Search for the cell housing the specified text and yield its (X, Y) center coordinate. 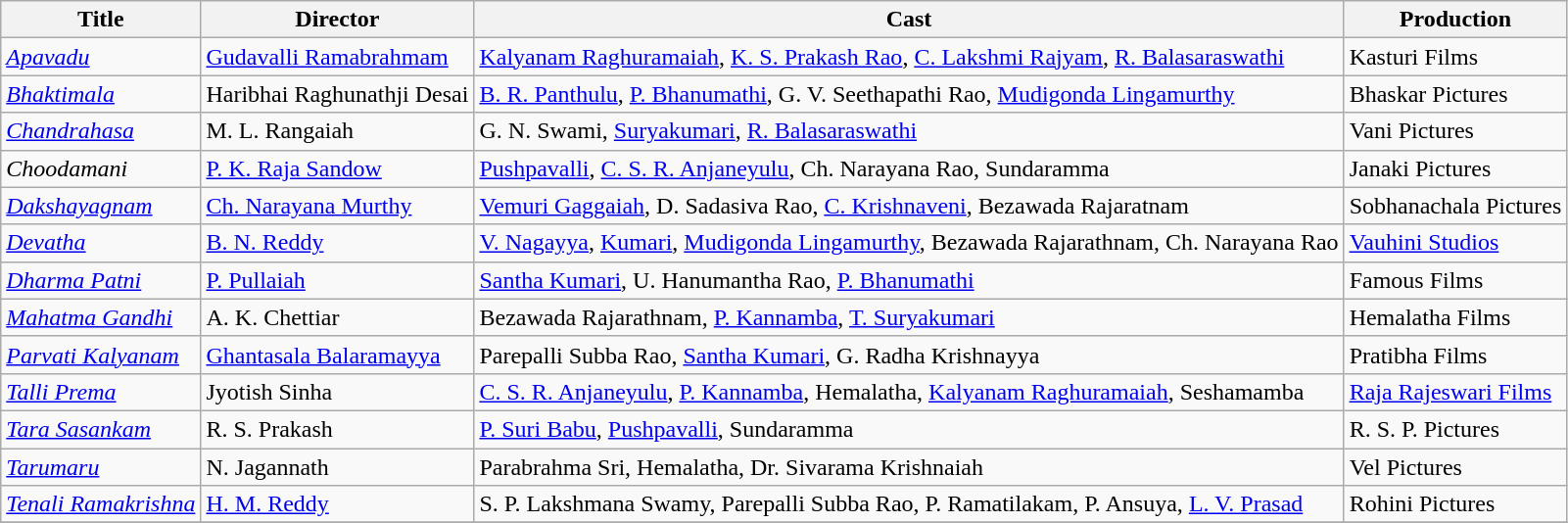
Famous Films (1455, 280)
Devatha (101, 243)
Mahatma Gandhi (101, 317)
Parepalli Subba Rao, Santha Kumari, G. Radha Krishnayya (909, 355)
Sobhanachala Pictures (1455, 206)
Tara Sasankam (101, 429)
Pratibha Films (1455, 355)
Hemalatha Films (1455, 317)
Bhaskar Pictures (1455, 94)
B. N. Reddy (337, 243)
H. M. Reddy (337, 504)
Janaki Pictures (1455, 168)
Raja Rajeswari Films (1455, 392)
A. K. Chettiar (337, 317)
Ch. Narayana Murthy (337, 206)
Jyotish Sinha (337, 392)
C. S. R. Anjaneyulu, P. Kannamba, Hemalatha, Kalyanam Raghuramaiah, Seshamamba (909, 392)
Vani Pictures (1455, 131)
R. S. Prakash (337, 429)
N. Jagannath (337, 467)
Parabrahma Sri, Hemalatha, Dr. Sivarama Krishnaiah (909, 467)
Haribhai Raghunathji Desai (337, 94)
Choodamani (101, 168)
V. Nagayya, Kumari, Mudigonda Lingamurthy, Bezawada Rajarathnam, Ch. Narayana Rao (909, 243)
Bhaktimala (101, 94)
P. Pullaiah (337, 280)
M. L. Rangaiah (337, 131)
Gudavalli Ramabrahmam (337, 57)
Tarumaru (101, 467)
B. R. Panthulu, P. Bhanumathi, G. V. Seethapathi Rao, Mudigonda Lingamurthy (909, 94)
Title (101, 20)
Parvati Kalyanam (101, 355)
Pushpavalli, C. S. R. Anjaneyulu, Ch. Narayana Rao, Sundaramma (909, 168)
Director (337, 20)
Production (1455, 20)
P. K. Raja Sandow (337, 168)
Cast (909, 20)
Rohini Pictures (1455, 504)
Vel Pictures (1455, 467)
R. S. P. Pictures (1455, 429)
Tenali Ramakrishna (101, 504)
S. P. Lakshmana Swamy, Parepalli Subba Rao, P. Ramatilakam, P. Ansuya, L. V. Prasad (909, 504)
Vauhini Studios (1455, 243)
Vemuri Gaggaiah, D. Sadasiva Rao, C. Krishnaveni, Bezawada Rajaratnam (909, 206)
Dharma Patni (101, 280)
Kasturi Films (1455, 57)
Bezawada Rajarathnam, P. Kannamba, T. Suryakumari (909, 317)
Dakshayagnam (101, 206)
Santha Kumari, U. Hanumantha Rao, P. Bhanumathi (909, 280)
Kalyanam Raghuramaiah, K. S. Prakash Rao, C. Lakshmi Rajyam, R. Balasaraswathi (909, 57)
Ghantasala Balaramayya (337, 355)
Apavadu (101, 57)
P. Suri Babu, Pushpavalli, Sundaramma (909, 429)
Talli Prema (101, 392)
Chandrahasa (101, 131)
G. N. Swami, Suryakumari, R. Balasaraswathi (909, 131)
